Extract the [X, Y] coordinate from the center of the cell holding the provided text.  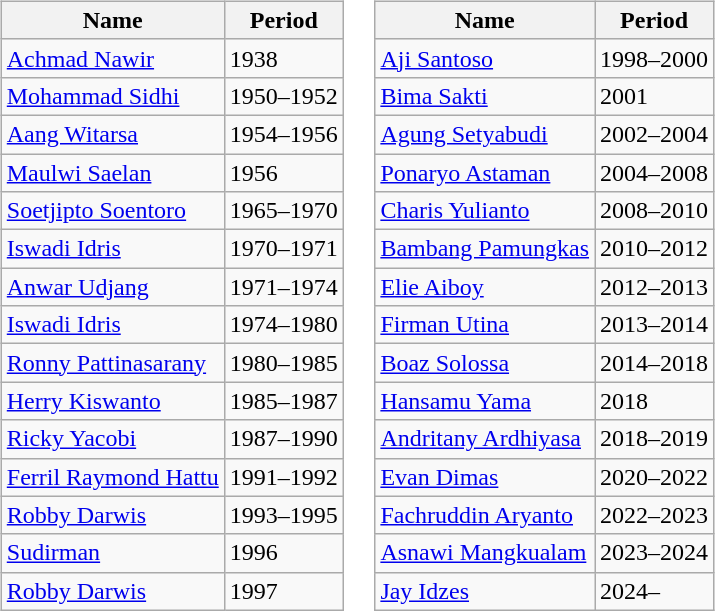
2002–2004 [654, 134]
1997 [284, 591]
Aji Santoso [485, 58]
Andritany Ardhiyasa [485, 439]
2020–2022 [654, 477]
2010–2012 [654, 249]
Bambang Pamungkas [485, 249]
Achmad Nawir [112, 58]
Asnawi Mangkualam [485, 553]
1993–1995 [284, 515]
2023–2024 [654, 553]
Hansamu Yama [485, 401]
1954–1956 [284, 134]
1987–1990 [284, 439]
Evan Dimas [485, 477]
Ponaryo Astaman [485, 173]
Ricky Yacobi [112, 439]
2001 [654, 96]
Jay Idzes [485, 591]
2022–2023 [654, 515]
Bima Sakti [485, 96]
2024– [654, 591]
1938 [284, 58]
Aang Witarsa [112, 134]
1956 [284, 173]
1965–1970 [284, 211]
2012–2013 [654, 287]
Sudirman [112, 553]
Anwar Udjang [112, 287]
Elie Aiboy [485, 287]
1971–1974 [284, 287]
Maulwi Saelan [112, 173]
2013–2014 [654, 325]
1998–2000 [654, 58]
1950–1952 [284, 96]
1991–1992 [284, 477]
2014–2018 [654, 363]
1980–1985 [284, 363]
Charis Yulianto [485, 211]
Herry Kiswanto [112, 401]
Firman Utina [485, 325]
Soetjipto Soentoro [112, 211]
Mohammad Sidhi [112, 96]
2004–2008 [654, 173]
2008–2010 [654, 211]
2018 [654, 401]
1985–1987 [284, 401]
1974–1980 [284, 325]
1996 [284, 553]
Ronny Pattinasarany [112, 363]
Agung Setyabudi [485, 134]
Fachruddin Aryanto [485, 515]
2018–2019 [654, 439]
1970–1971 [284, 249]
Ferril Raymond Hattu [112, 477]
Boaz Solossa [485, 363]
